For the text-containing cell, return its midpoint in [x, y] coordinate format. 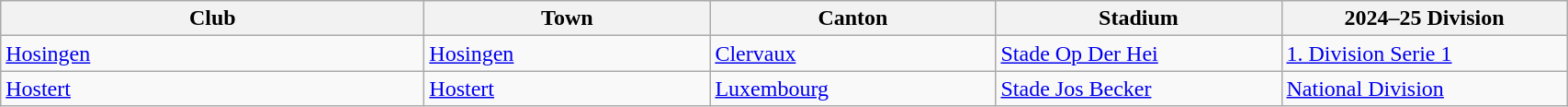
Stade Op Der Hei [1139, 53]
1. Division Serie 1 [1424, 53]
Canton [852, 18]
2024–25 Division [1424, 18]
Luxembourg [852, 89]
Stadium [1139, 18]
Stade Jos Becker [1139, 89]
Club [213, 18]
Town [568, 18]
National Division [1424, 89]
Clervaux [852, 53]
